Output the [x, y] coordinate of the center of the cell containing the given text.  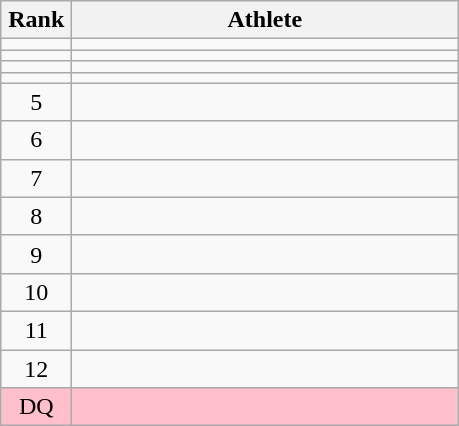
Rank [36, 20]
8 [36, 216]
DQ [36, 407]
10 [36, 292]
7 [36, 178]
12 [36, 369]
9 [36, 254]
5 [36, 102]
11 [36, 330]
6 [36, 140]
Athlete [265, 20]
